Return [x, y] of the center of cell containing provided text 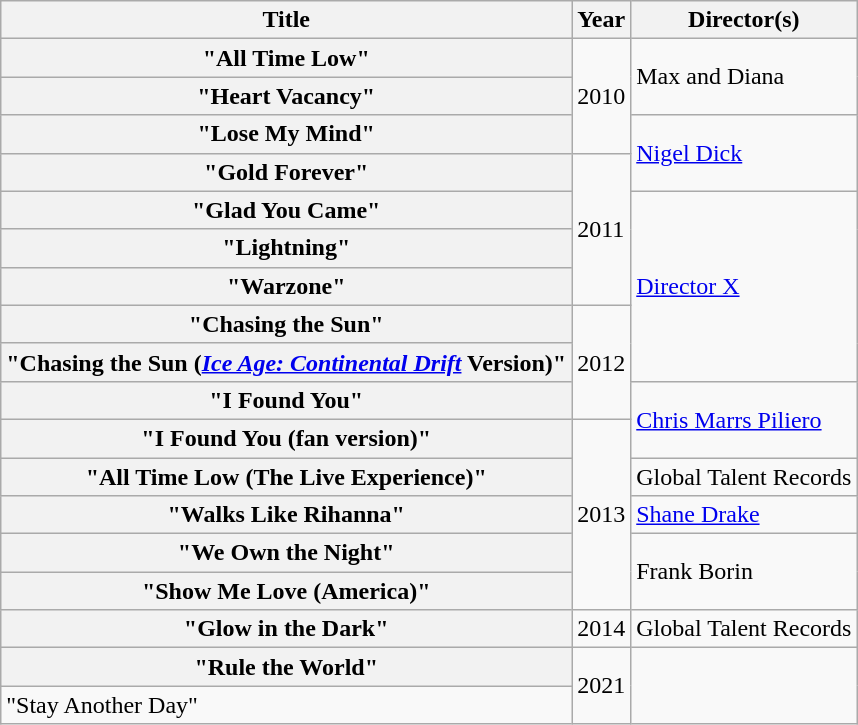
"Gold Forever" [286, 172]
2012 [602, 362]
"Glad You Came" [286, 210]
2014 [602, 629]
Nigel Dick [744, 153]
"I Found You (fan version)" [286, 438]
"Chasing the Sun (Ice Age: Continental Drift Version)" [286, 362]
Shane Drake [744, 515]
"Lightning" [286, 248]
2011 [602, 229]
"Walks Like Rihanna" [286, 515]
Chris Marrs Piliero [744, 419]
"Heart Vacancy" [286, 96]
Year [602, 20]
2021 [602, 686]
"Lose My Mind" [286, 134]
"I Found You" [286, 400]
"Rule the World" [286, 667]
Max and Diana [744, 77]
"All Time Low" [286, 58]
Title [286, 20]
Director X [744, 286]
2010 [602, 96]
"All Time Low (The Live Experience)" [286, 477]
"Chasing the Sun" [286, 324]
"Stay Another Day" [286, 705]
"Glow in the Dark" [286, 629]
2013 [602, 514]
"Show Me Love (America)" [286, 591]
Director(s) [744, 20]
"We Own the Night" [286, 553]
"Warzone" [286, 286]
Frank Borin [744, 572]
